Return the [x, y] coordinate for the center point of the cell that contains the specified text.  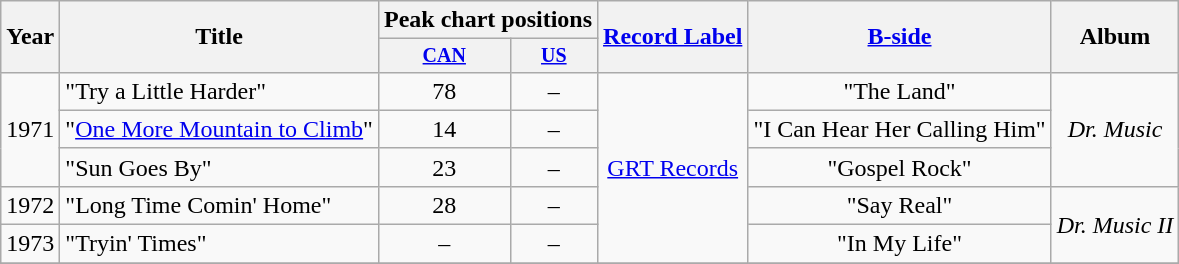
Peak chart positions [488, 20]
14 [444, 129]
CAN [444, 56]
Dr. Music II [1115, 224]
Album [1115, 37]
B-side [900, 37]
1973 [30, 244]
"Long Time Comin' Home" [220, 205]
US [554, 56]
"Gospel Rock" [900, 167]
23 [444, 167]
GRT Records [673, 167]
"Tryin' Times" [220, 244]
Dr. Music [1115, 129]
"One More Mountain to Climb" [220, 129]
1972 [30, 205]
"The Land" [900, 91]
1971 [30, 129]
Title [220, 37]
Year [30, 37]
"Try a Little Harder" [220, 91]
"In My Life" [900, 244]
"I Can Hear Her Calling Him" [900, 129]
28 [444, 205]
"Say Real" [900, 205]
Record Label [673, 37]
"Sun Goes By" [220, 167]
78 [444, 91]
